Return [X, Y] of the center of cell containing provided text 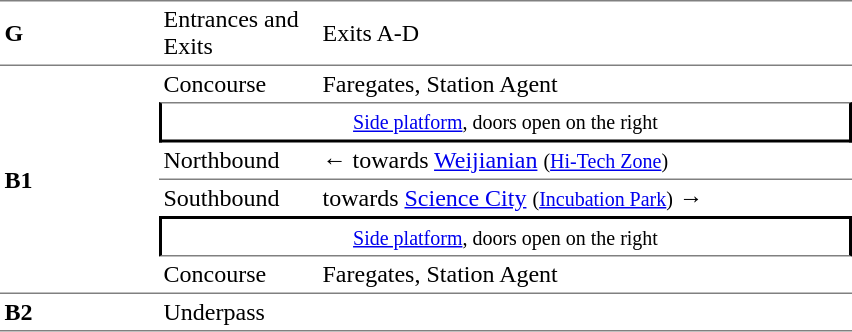
Exits A-D [585, 33]
G [80, 33]
← towards Weijianian (Hi-Tech Zone) [585, 161]
Northbound [238, 161]
Southbound [238, 198]
B1 [80, 180]
towards Science City (Incubation Park) → [585, 198]
Entrances and Exits [238, 33]
B2 [80, 313]
Underpass [238, 313]
